Find where the given text appears and provide that cell's center as (x, y) coordinate. 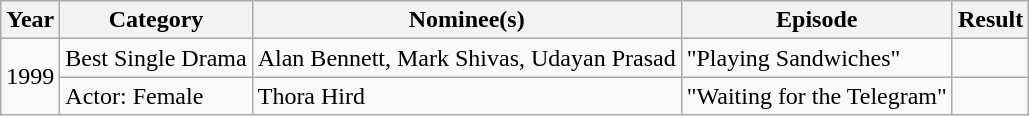
Year (30, 20)
"Waiting for the Telegram" (816, 96)
Nominee(s) (466, 20)
Thora Hird (466, 96)
1999 (30, 77)
Actor: Female (156, 96)
"Playing Sandwiches" (816, 58)
Alan Bennett, Mark Shivas, Udayan Prasad (466, 58)
Episode (816, 20)
Best Single Drama (156, 58)
Result (990, 20)
Category (156, 20)
